For the text-containing cell, return its midpoint in (x, y) coordinate format. 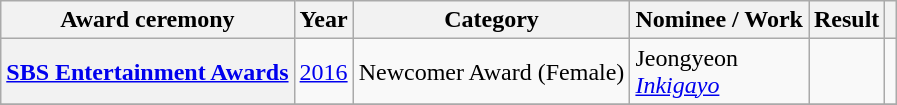
Nominee / Work (720, 20)
Award ceremony (148, 20)
SBS Entertainment Awards (148, 72)
Result (846, 20)
2016 (324, 72)
Year (324, 20)
Jeongyeon Inkigayo (720, 72)
Newcomer Award (Female) (492, 72)
Category (492, 20)
